For the text-containing cell, return its midpoint in [X, Y] coordinate format. 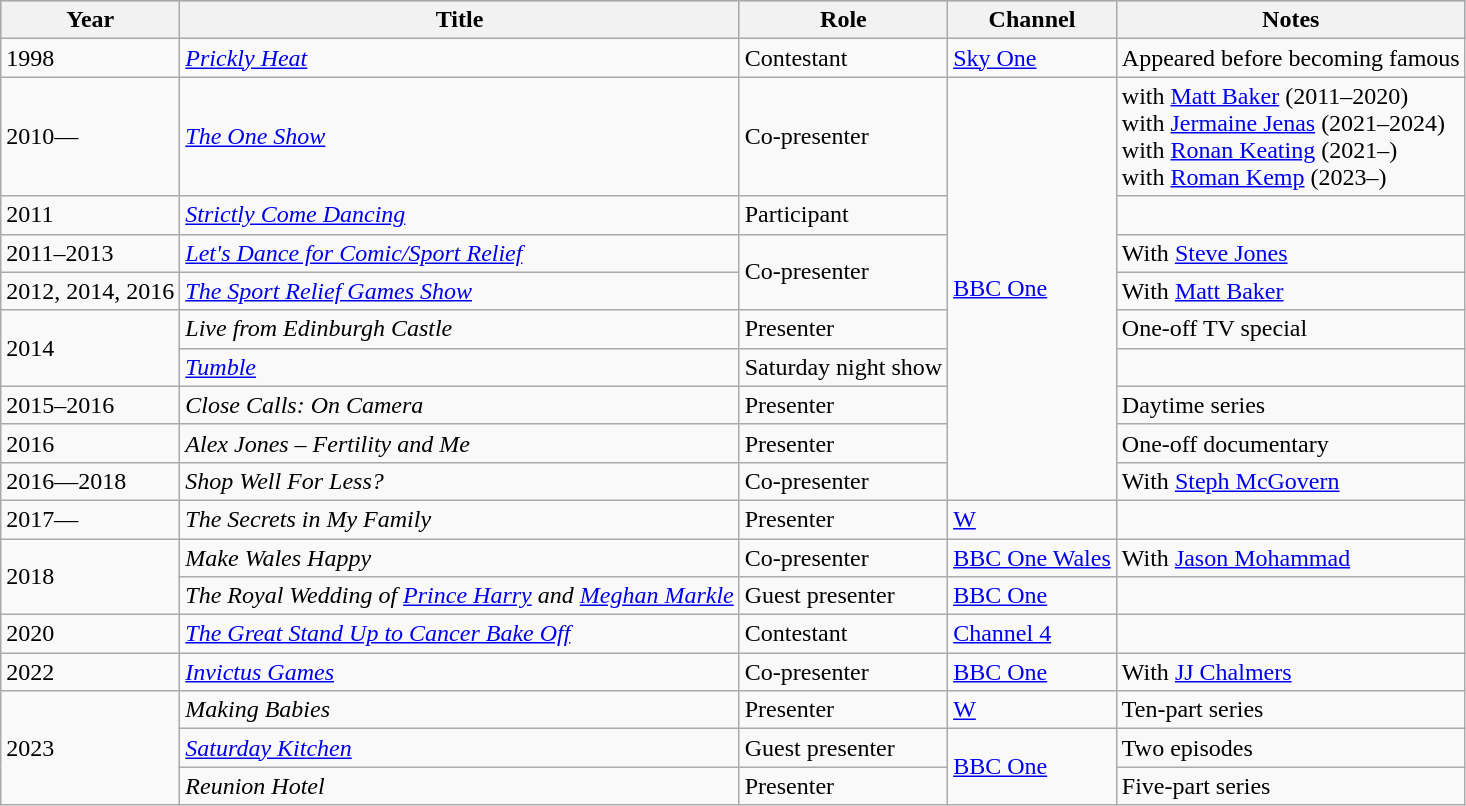
2018 [90, 576]
Saturday night show [843, 367]
Channel [1032, 20]
Daytime series [1290, 405]
Notes [1290, 20]
Make Wales Happy [460, 557]
The Sport Relief Games Show [460, 291]
2016—2018 [90, 481]
With JJ Chalmers [1290, 672]
2010— [90, 136]
The Royal Wedding of Prince Harry and Meghan Markle [460, 596]
1998 [90, 58]
One-off documentary [1290, 443]
One-off TV special [1290, 329]
2014 [90, 348]
Tumble [460, 367]
Prickly Heat [460, 58]
The Secrets in My Family [460, 519]
2015–2016 [90, 405]
Live from Edinburgh Castle [460, 329]
Role [843, 20]
2011 [90, 215]
Reunion Hotel [460, 786]
2022 [90, 672]
Shop Well For Less? [460, 481]
Saturday Kitchen [460, 748]
The One Show [460, 136]
With Matt Baker [1290, 291]
2016 [90, 443]
Appeared before becoming famous [1290, 58]
With Steph McGovern [1290, 481]
Ten-part series [1290, 710]
Participant [843, 215]
The Great Stand Up to Cancer Bake Off [460, 634]
2017— [90, 519]
2020 [90, 634]
Five-part series [1290, 786]
With Steve Jones [1290, 253]
Let's Dance for Comic/Sport Relief [460, 253]
2023 [90, 748]
with Matt Baker (2011–2020) with Jermaine Jenas (2021–2024) with Ronan Keating (2021–) with Roman Kemp (2023–) [1290, 136]
Two episodes [1290, 748]
Close Calls: On Camera [460, 405]
With Jason Mohammad [1290, 557]
2012, 2014, 2016 [90, 291]
Strictly Come Dancing [460, 215]
Alex Jones – Fertility and Me [460, 443]
Making Babies [460, 710]
Title [460, 20]
2011–2013 [90, 253]
Year [90, 20]
BBC One Wales [1032, 557]
Sky One [1032, 58]
Invictus Games [460, 672]
Channel 4 [1032, 634]
